Return the [x, y] coordinate for the center point of the cell that contains the specified text.  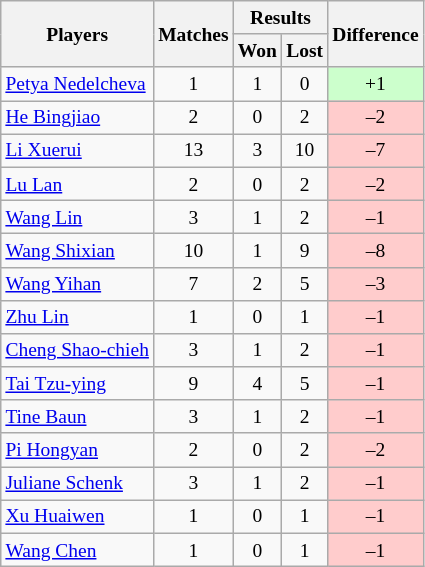
Lu Lan [78, 184]
–7 [376, 150]
Juliane Schenk [78, 484]
Cheng Shao-chieh [78, 350]
4 [257, 384]
Tai Tzu-ying [78, 384]
–8 [376, 250]
Difference [376, 34]
7 [194, 284]
Lost [305, 50]
Pi Hongyan [78, 450]
13 [194, 150]
–3 [376, 284]
Li Xuerui [78, 150]
Matches [194, 34]
Wang Yihan [78, 284]
Wang Chen [78, 550]
Zhu Lin [78, 316]
Players [78, 34]
Xu Huaiwen [78, 516]
Results [280, 18]
Wang Shixian [78, 250]
Wang Lin [78, 216]
Tine Baun [78, 416]
Won [257, 50]
Petya Nedelcheva [78, 84]
+1 [376, 84]
He Bingjiao [78, 118]
